Pinpoint the cell where the given text exists, returning its [X, Y] midpoint coordinate. 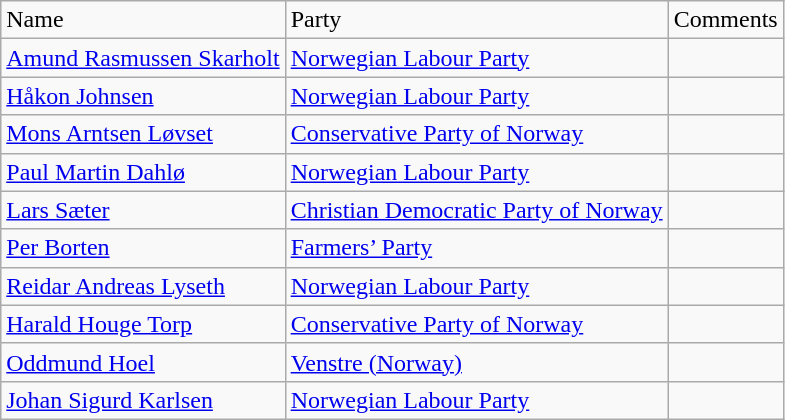
Party [476, 20]
Harald Houge Torp [143, 324]
Comments [726, 20]
Paul Martin Dahlø [143, 172]
Venstre (Norway) [476, 362]
Farmers’ Party [476, 248]
Reidar Andreas Lyseth [143, 286]
Lars Sæter [143, 210]
Christian Democratic Party of Norway [476, 210]
Mons Arntsen Løvset [143, 134]
Johan Sigurd Karlsen [143, 400]
Oddmund Hoel [143, 362]
Amund Rasmussen Skarholt [143, 58]
Per Borten [143, 248]
Håkon Johnsen [143, 96]
Name [143, 20]
